Identify which cell holds the provided text, then report its (X, Y) central coordinate. 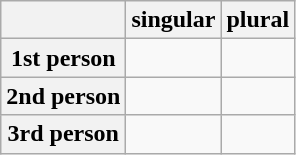
3rd person (64, 134)
plural (258, 20)
1st person (64, 58)
singular (174, 20)
2nd person (64, 96)
